Provide the [x, y] coordinate of the cell's center where the given text is located.  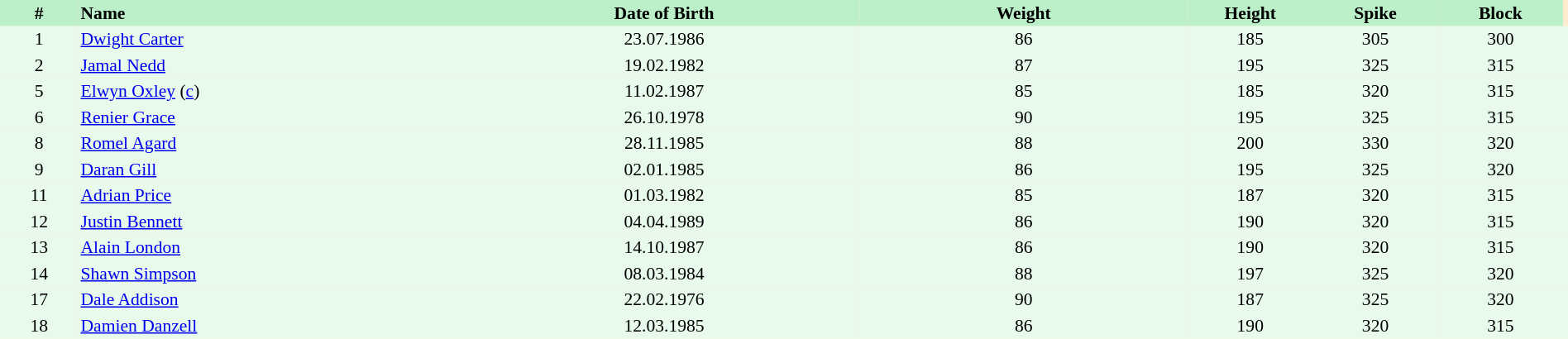
330 [1374, 144]
08.03.1984 [664, 274]
87 [1024, 65]
Alain London [273, 248]
14.10.1987 [664, 248]
Damien Danzell [273, 326]
22.02.1976 [664, 299]
197 [1250, 274]
12.03.1985 [664, 326]
Height [1250, 13]
200 [1250, 144]
02.01.1985 [664, 169]
26.10.1978 [664, 117]
Jamal Nedd [273, 65]
Date of Birth [664, 13]
Adrian Price [273, 195]
Romel Agard [273, 144]
23.07.1986 [664, 40]
6 [39, 117]
Renier Grace [273, 117]
Justin Bennett [273, 222]
01.03.1982 [664, 195]
300 [1500, 40]
04.04.1989 [664, 222]
Dwight Carter [273, 40]
Dale Addison [273, 299]
14 [39, 274]
305 [1374, 40]
# [39, 13]
9 [39, 169]
28.11.1985 [664, 144]
Daran Gill [273, 169]
12 [39, 222]
19.02.1982 [664, 65]
1 [39, 40]
18 [39, 326]
11.02.1987 [664, 91]
Spike [1374, 13]
2 [39, 65]
17 [39, 299]
Shawn Simpson [273, 274]
5 [39, 91]
13 [39, 248]
Block [1500, 13]
8 [39, 144]
Elwyn Oxley (c) [273, 91]
11 [39, 195]
Weight [1024, 13]
Name [273, 13]
